Search for the cell housing the specified text and yield its [x, y] center coordinate. 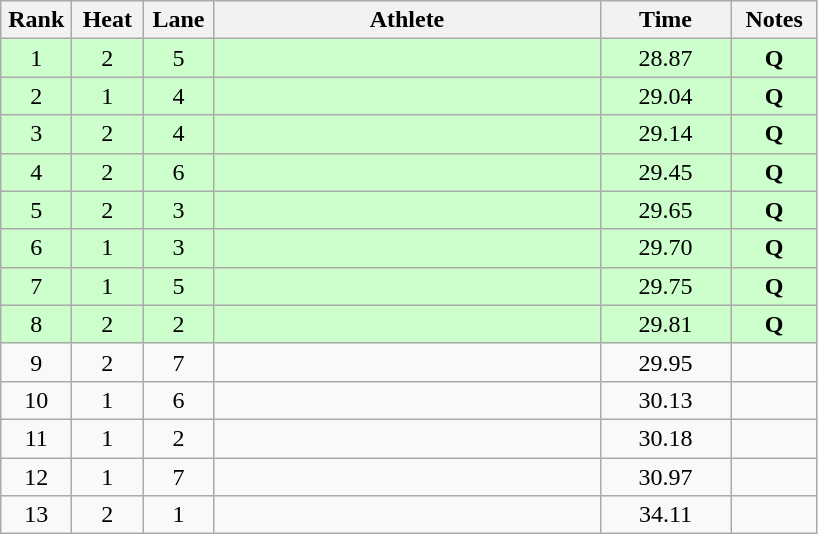
Athlete [407, 20]
34.11 [666, 515]
9 [36, 362]
29.45 [666, 172]
28.87 [666, 58]
Time [666, 20]
29.04 [666, 96]
29.81 [666, 324]
12 [36, 477]
Heat [108, 20]
30.13 [666, 400]
Lane [178, 20]
13 [36, 515]
30.97 [666, 477]
8 [36, 324]
10 [36, 400]
29.70 [666, 248]
29.14 [666, 134]
29.65 [666, 210]
29.95 [666, 362]
Notes [774, 20]
11 [36, 438]
29.75 [666, 286]
Rank [36, 20]
30.18 [666, 438]
